Locate the cell with the specified text and output its [x, y] center coordinate. 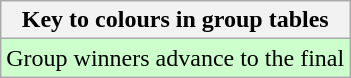
Key to colours in group tables [176, 20]
Group winners advance to the final [176, 58]
